From the cell containing the given text, extract its center point as (X, Y) coordinate. 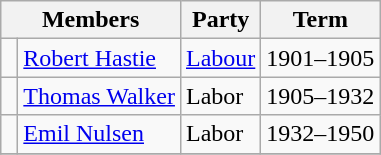
1932–1950 (320, 134)
Members (91, 20)
Labour (220, 58)
Term (320, 20)
Emil Nulsen (100, 134)
1901–1905 (320, 58)
1905–1932 (320, 96)
Robert Hastie (100, 58)
Party (220, 20)
Thomas Walker (100, 96)
